Pinpoint the cell where the given text exists, returning its [x, y] midpoint coordinate. 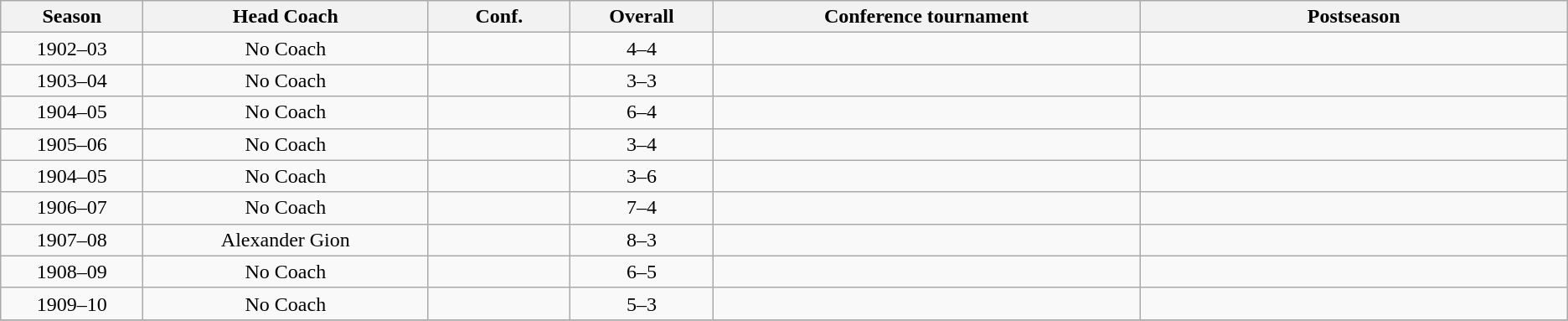
Season [72, 17]
3–4 [642, 144]
1905–06 [72, 144]
1902–03 [72, 49]
1908–09 [72, 272]
1903–04 [72, 80]
1907–08 [72, 240]
4–4 [642, 49]
Alexander Gion [286, 240]
6–5 [642, 272]
Conference tournament [926, 17]
6–4 [642, 112]
3–3 [642, 80]
8–3 [642, 240]
Conf. [499, 17]
1906–07 [72, 208]
Overall [642, 17]
3–6 [642, 176]
1909–10 [72, 303]
Postseason [1354, 17]
5–3 [642, 303]
Head Coach [286, 17]
7–4 [642, 208]
